Identify which cell holds the provided text, then report its [X, Y] central coordinate. 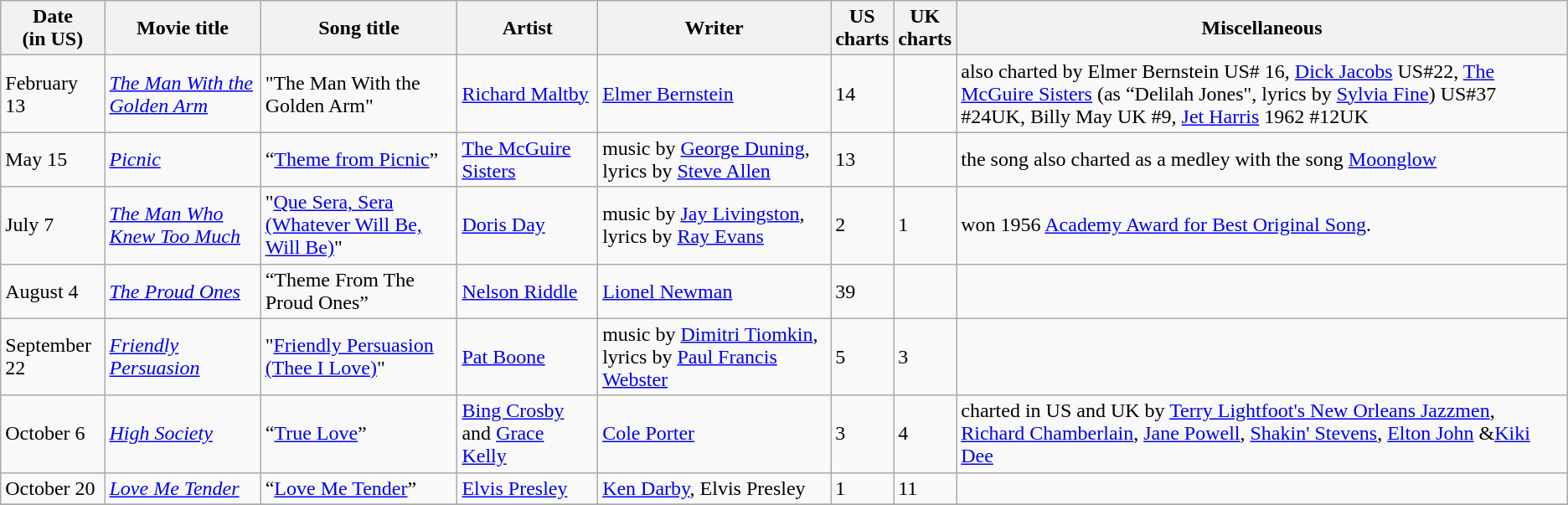
won 1956 Academy Award for Best Original Song. [1262, 225]
“Theme from Picnic” [358, 159]
Elvis Presley [528, 488]
Doris Day [528, 225]
Song title [358, 28]
Writer [714, 28]
“True Love” [358, 434]
Love Me Tender [183, 488]
the song also charted as a medley with the song Moonglow [1262, 159]
Date(in US) [53, 28]
July 7 [53, 225]
13 [863, 159]
August 4 [53, 291]
The McGuire Sisters [528, 159]
October 6 [53, 434]
UKcharts [925, 28]
"The Man With the Golden Arm" [358, 94]
“Theme From The Proud Ones” [358, 291]
Lionel Newman [714, 291]
Cole Porter [714, 434]
Bing Crosby and Grace Kelly [528, 434]
US charts [863, 28]
Elmer Bernstein [714, 94]
The Proud Ones [183, 291]
October 20 [53, 488]
music by Jay Livingston, lyrics by Ray Evans [714, 225]
Richard Maltby [528, 94]
5 [863, 357]
music by Dimitri Tiomkin, lyrics by Paul Francis Webster [714, 357]
"Que Sera, Sera (Whatever Will Be, Will Be)" [358, 225]
charted in US and UK by Terry Lightfoot's New Orleans Jazzmen, Richard Chamberlain, Jane Powell, Shakin' Stevens, Elton John &Kiki Dee [1262, 434]
2 [863, 225]
"Friendly Persuasion (Thee I Love)" [358, 357]
11 [925, 488]
Nelson Riddle [528, 291]
The Man Who Knew Too Much [183, 225]
May 15 [53, 159]
14 [863, 94]
The Man With the Golden Arm [183, 94]
“Love Me Tender” [358, 488]
Artist [528, 28]
Friendly Persuasion [183, 357]
4 [925, 434]
music by George Duning, lyrics by Steve Allen [714, 159]
February 13 [53, 94]
High Society [183, 434]
39 [863, 291]
Miscellaneous [1262, 28]
Picnic [183, 159]
Ken Darby, Elvis Presley [714, 488]
Pat Boone [528, 357]
Movie title [183, 28]
September 22 [53, 357]
